Find where the given text appears and provide that cell's center as (x, y) coordinate. 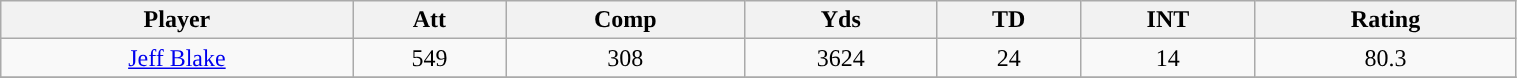
TD (1009, 20)
Jeff Blake (177, 58)
Comp (626, 20)
Rating (1386, 20)
14 (1168, 58)
308 (626, 58)
80.3 (1386, 58)
Yds (841, 20)
INT (1168, 20)
24 (1009, 58)
3624 (841, 58)
549 (430, 58)
Att (430, 20)
Player (177, 20)
